Pinpoint the cell where the given text exists, returning its (X, Y) midpoint coordinate. 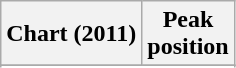
Peakposition (188, 34)
Chart (2011) (72, 34)
